Capture the cell that displays the provided text and extract its [x, y] central coordinate. 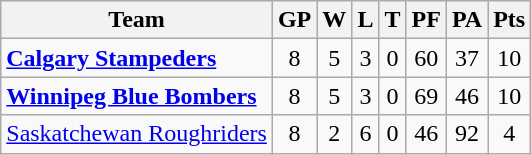
Calgary Stampeders [137, 58]
PF [426, 20]
L [366, 20]
GP [294, 20]
Pts [510, 20]
Saskatchewan Roughriders [137, 134]
W [334, 20]
T [392, 20]
69 [426, 96]
60 [426, 58]
4 [510, 134]
6 [366, 134]
PA [466, 20]
92 [466, 134]
2 [334, 134]
Team [137, 20]
Winnipeg Blue Bombers [137, 96]
37 [466, 58]
